For the text-containing cell, return its midpoint in (x, y) coordinate format. 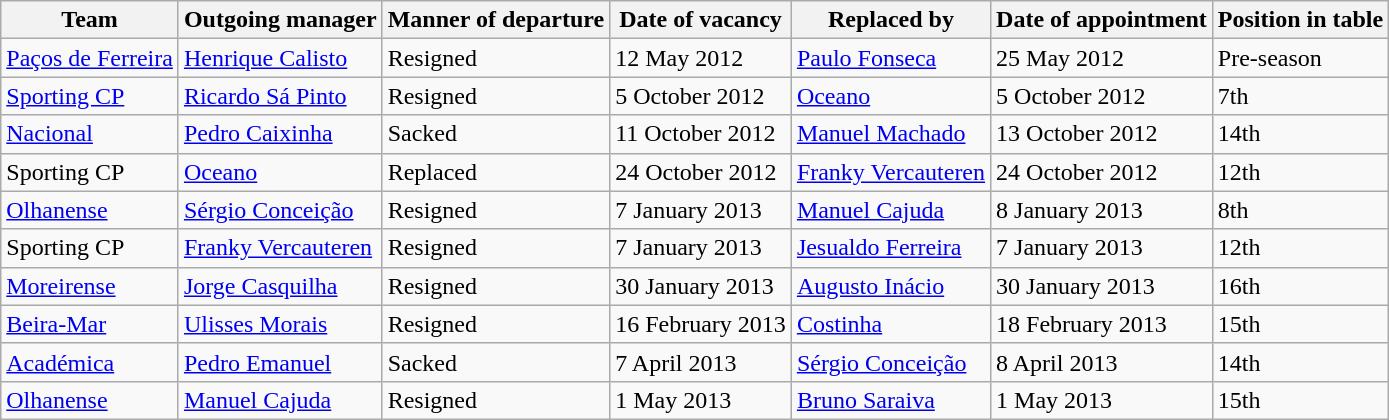
18 February 2013 (1102, 324)
Bruno Saraiva (890, 400)
7 April 2013 (701, 362)
Replaced (496, 172)
8 April 2013 (1102, 362)
Paços de Ferreira (90, 58)
25 May 2012 (1102, 58)
16 February 2013 (701, 324)
Académica (90, 362)
7th (1300, 96)
Paulo Fonseca (890, 58)
Henrique Calisto (280, 58)
Beira-Mar (90, 324)
8th (1300, 210)
Nacional (90, 134)
Pedro Emanuel (280, 362)
11 October 2012 (701, 134)
Date of appointment (1102, 20)
Pedro Caixinha (280, 134)
Pre-season (1300, 58)
Date of vacancy (701, 20)
Moreirense (90, 286)
13 October 2012 (1102, 134)
Jorge Casquilha (280, 286)
Position in table (1300, 20)
Ricardo Sá Pinto (280, 96)
Outgoing manager (280, 20)
Jesualdo Ferreira (890, 248)
16th (1300, 286)
Manner of departure (496, 20)
Augusto Inácio (890, 286)
12 May 2012 (701, 58)
Costinha (890, 324)
Replaced by (890, 20)
Ulisses Morais (280, 324)
8 January 2013 (1102, 210)
Manuel Machado (890, 134)
Team (90, 20)
